From the cell containing the given text, extract its center point as (x, y) coordinate. 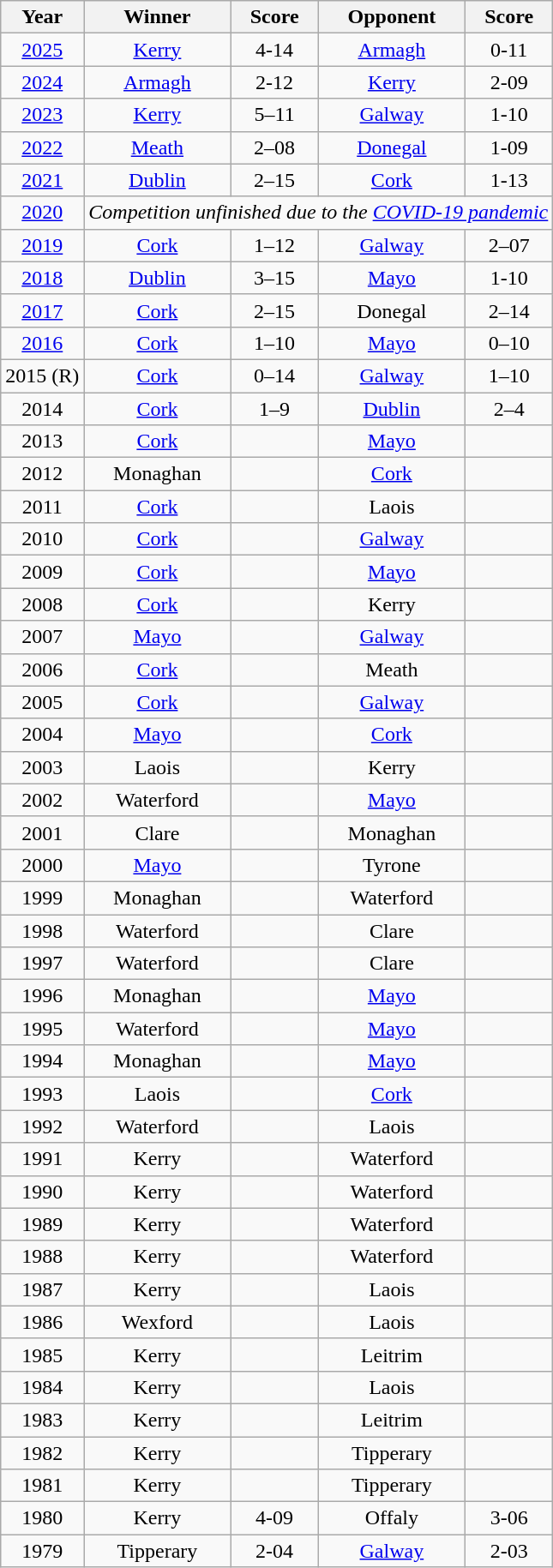
1980 (43, 1518)
1998 (43, 930)
Winner (158, 17)
2023 (43, 115)
3–15 (274, 278)
2-03 (508, 1551)
Offaly (391, 1518)
5–11 (274, 115)
1996 (43, 996)
0-11 (508, 50)
2012 (43, 474)
2-04 (274, 1551)
2022 (43, 147)
2017 (43, 310)
2013 (43, 442)
2020 (43, 213)
Opponent (391, 17)
1992 (43, 1126)
2010 (43, 539)
1983 (43, 1420)
4-14 (274, 50)
2001 (43, 832)
0–10 (508, 343)
1993 (43, 1094)
Tyrone (391, 865)
2–08 (274, 147)
1990 (43, 1192)
1984 (43, 1387)
0–14 (274, 375)
1985 (43, 1355)
4-09 (274, 1518)
2015 (R) (43, 375)
1986 (43, 1322)
3-06 (508, 1518)
2006 (43, 670)
2-09 (508, 82)
1-13 (508, 180)
2007 (43, 637)
1–12 (274, 245)
2004 (43, 735)
1981 (43, 1486)
1–9 (274, 409)
1989 (43, 1224)
1997 (43, 964)
2-12 (274, 82)
2003 (43, 767)
2–07 (508, 245)
2005 (43, 702)
1994 (43, 1061)
2–4 (508, 409)
1-09 (508, 147)
2000 (43, 865)
2011 (43, 507)
2002 (43, 800)
1995 (43, 1029)
2024 (43, 82)
2018 (43, 278)
2025 (43, 50)
Wexford (158, 1322)
2–14 (508, 310)
2019 (43, 245)
2016 (43, 343)
2008 (43, 604)
2009 (43, 572)
1988 (43, 1257)
Competition unfinished due to the COVID-19 pandemic (319, 213)
Year (43, 17)
1999 (43, 898)
1982 (43, 1453)
1979 (43, 1551)
2021 (43, 180)
1991 (43, 1159)
1987 (43, 1289)
2014 (43, 409)
